Detect which cell encompasses the target text, then output its (x, y) center coordinate. 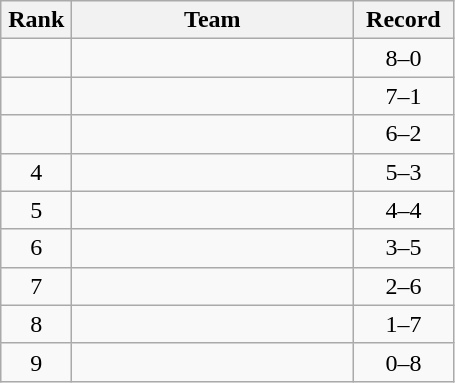
9 (36, 362)
5 (36, 210)
7–1 (404, 96)
4–4 (404, 210)
8–0 (404, 58)
6–2 (404, 134)
3–5 (404, 248)
Record (404, 20)
Team (212, 20)
2–6 (404, 286)
5–3 (404, 172)
4 (36, 172)
0–8 (404, 362)
Rank (36, 20)
6 (36, 248)
1–7 (404, 324)
8 (36, 324)
7 (36, 286)
